Find where the given text appears and provide that cell's center as (X, Y) coordinate. 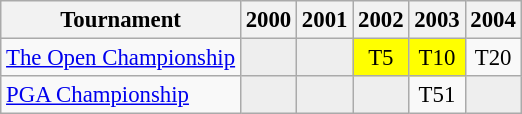
T20 (493, 58)
T51 (437, 95)
The Open Championship (121, 58)
2001 (325, 20)
2003 (437, 20)
Tournament (121, 20)
PGA Championship (121, 95)
T10 (437, 58)
2000 (268, 20)
T5 (381, 58)
2004 (493, 20)
2002 (381, 20)
